Provide the (X, Y) coordinate of the cell's center where the given text is located.  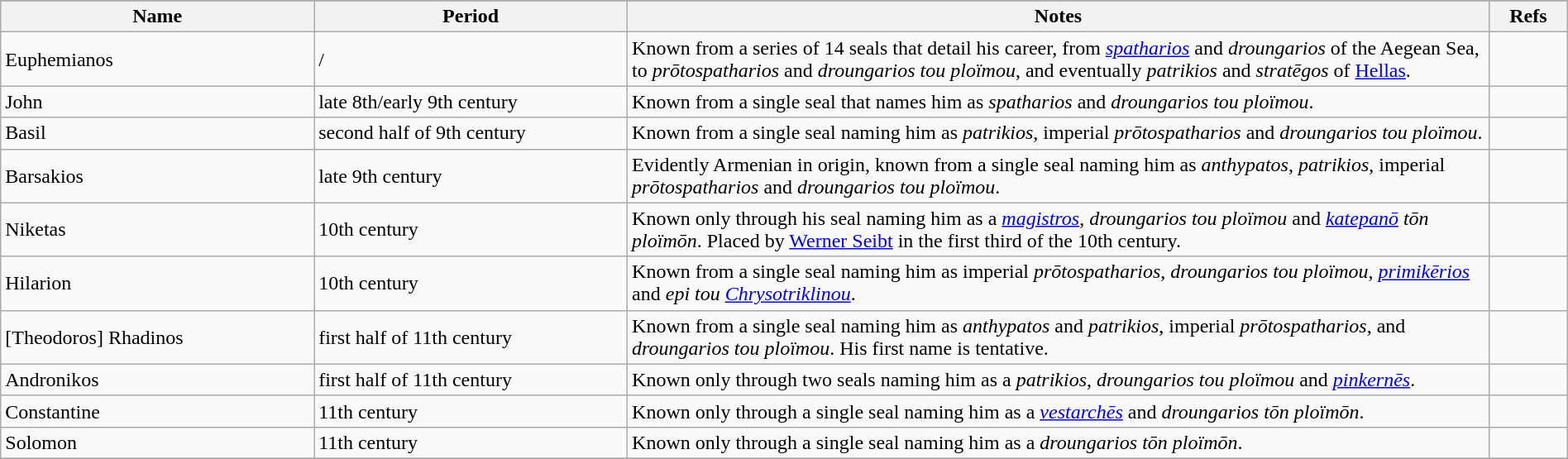
Known only through a single seal naming him as a droungarios tōn ploïmōn. (1059, 442)
Known only through two seals naming him as a patrikios, droungarios tou ploïmou and pinkernēs. (1059, 380)
Andronikos (157, 380)
Evidently Armenian in origin, known from a single seal naming him as anthypatos, patrikios, imperial prōtospatharios and droungarios tou ploïmou. (1059, 175)
Solomon (157, 442)
Known from a single seal naming him as imperial prōtospatharios, droungarios tou ploïmou, primikērios and epi tou Chrysotriklinou. (1059, 283)
late 8th/early 9th century (471, 102)
Hilarion (157, 283)
Refs (1528, 17)
/ (471, 60)
late 9th century (471, 175)
Basil (157, 133)
Euphemianos (157, 60)
Known from a single seal naming him as anthypatos and patrikios, imperial prōtospatharios, and droungarios tou ploïmou. His first name is tentative. (1059, 337)
Known from a single seal that names him as spatharios and droungarios tou ploïmou. (1059, 102)
second half of 9th century (471, 133)
Notes (1059, 17)
[Theodoros] Rhadinos (157, 337)
Niketas (157, 230)
Name (157, 17)
Constantine (157, 411)
Barsakios (157, 175)
John (157, 102)
Period (471, 17)
Known from a single seal naming him as patrikios, imperial prōtospatharios and droungarios tou ploïmou. (1059, 133)
Known only through a single seal naming him as a vestarchēs and droungarios tōn ploïmōn. (1059, 411)
